From the cell containing the given text, extract its center point as [X, Y] coordinate. 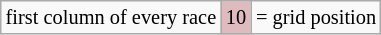
first column of every race [111, 17]
= grid position [316, 17]
10 [236, 17]
